For the text-containing cell, return its midpoint in [X, Y] coordinate format. 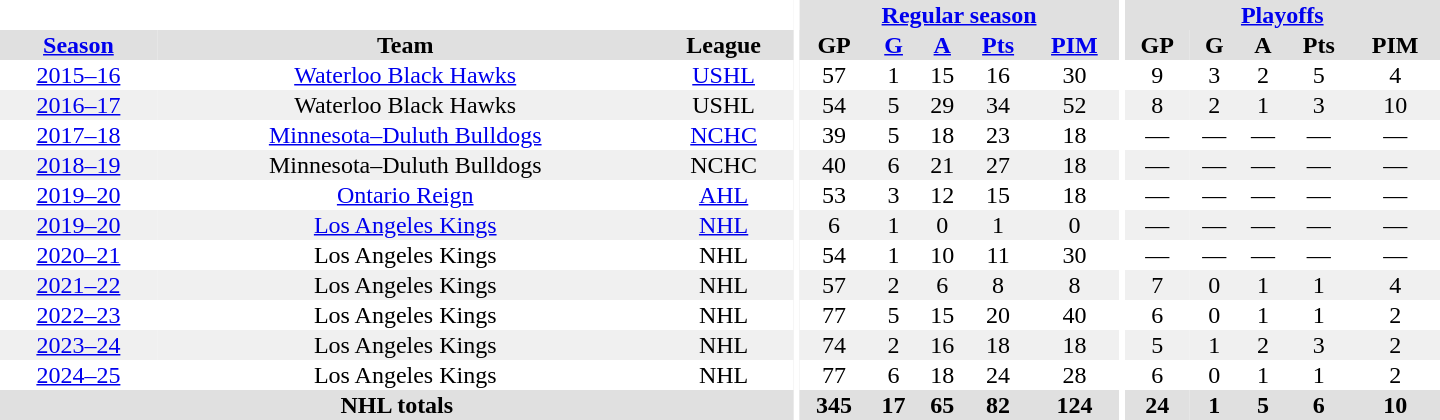
Playoffs [1282, 15]
11 [998, 255]
9 [1158, 75]
65 [942, 405]
28 [1075, 375]
124 [1075, 405]
Season [78, 45]
Ontario Reign [406, 195]
Regular season [959, 15]
12 [942, 195]
2023–24 [78, 345]
2024–25 [78, 375]
League [724, 45]
2015–16 [78, 75]
2022–23 [78, 315]
AHL [724, 195]
52 [1075, 105]
21 [942, 165]
27 [998, 165]
NHL totals [397, 405]
23 [998, 135]
7 [1158, 285]
20 [998, 315]
2016–17 [78, 105]
2017–18 [78, 135]
74 [834, 345]
2020–21 [78, 255]
345 [834, 405]
53 [834, 195]
Team [406, 45]
2018–19 [78, 165]
82 [998, 405]
17 [894, 405]
39 [834, 135]
2021–22 [78, 285]
29 [942, 105]
34 [998, 105]
